Output the [X, Y] coordinate of the center of the cell containing the given text.  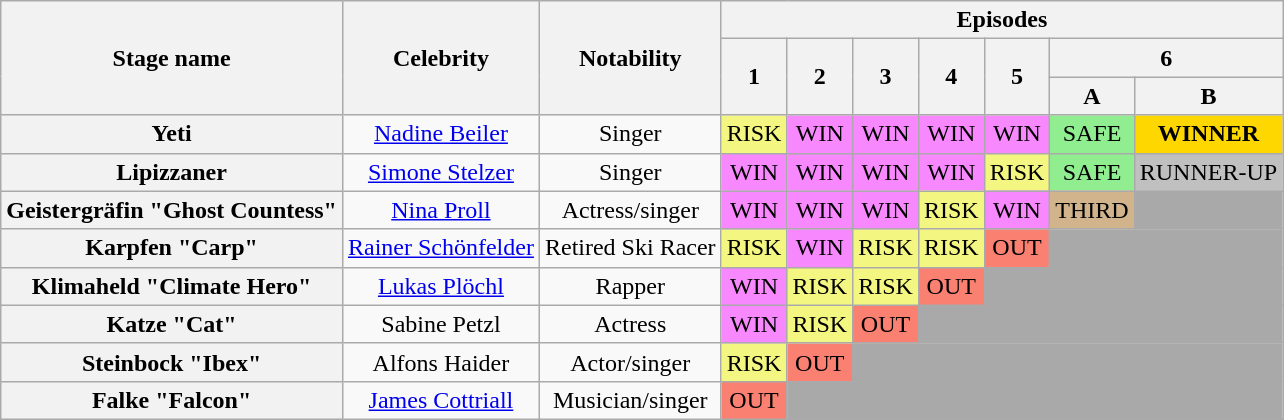
RUNNER-UP [1208, 172]
Falke "Falcon" [172, 400]
Episodes [1002, 20]
Yeti [172, 134]
Karpfen "Carp" [172, 248]
Actress/singer [630, 210]
Katze "Cat" [172, 324]
Retired Ski Racer [630, 248]
5 [1017, 77]
Nina Proll [440, 210]
6 [1166, 58]
1 [754, 77]
3 [886, 77]
Musician/singer [630, 400]
Klimaheld "Climate Hero" [172, 286]
Rainer Schönfelder [440, 248]
Notability [630, 58]
Steinbock "Ibex" [172, 362]
Nadine Beiler [440, 134]
Stage name [172, 58]
Lipizzaner [172, 172]
4 [951, 77]
Celebrity [440, 58]
2 [820, 77]
B [1208, 96]
Sabine Petzl [440, 324]
THIRD [1092, 210]
Rapper [630, 286]
Geistergräfin "Ghost Countess" [172, 210]
Actor/singer [630, 362]
Lukas Plöchl [440, 286]
Actress [630, 324]
WINNER [1208, 134]
Alfons Haider [440, 362]
Simone Stelzer [440, 172]
A [1092, 96]
James Cottriall [440, 400]
